Output the (X, Y) coordinate of the center of the cell containing the given text.  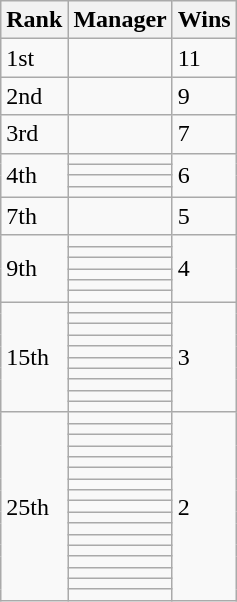
3rd (34, 134)
5 (204, 216)
1st (34, 58)
15th (34, 358)
4 (204, 268)
Manager (120, 20)
7th (34, 216)
2 (204, 506)
2nd (34, 96)
7 (204, 134)
Wins (204, 20)
11 (204, 58)
4th (34, 175)
3 (204, 358)
Rank (34, 20)
9 (204, 96)
9th (34, 268)
6 (204, 175)
25th (34, 506)
